Return [x, y] of the center of cell containing provided text 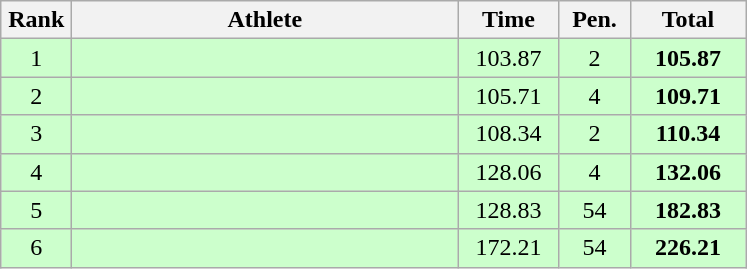
Total [688, 20]
128.06 [508, 172]
226.21 [688, 248]
105.87 [688, 58]
3 [36, 134]
103.87 [508, 58]
109.71 [688, 96]
5 [36, 210]
Time [508, 20]
Pen. [594, 20]
128.83 [508, 210]
6 [36, 248]
105.71 [508, 96]
Athlete [265, 20]
108.34 [508, 134]
Rank [36, 20]
172.21 [508, 248]
110.34 [688, 134]
132.06 [688, 172]
182.83 [688, 210]
1 [36, 58]
